Scan for the cell matching the given text and deliver its [x, y] coordinate at center. 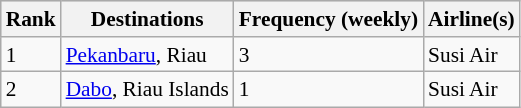
Pekanbaru, Riau [148, 55]
2 [31, 90]
Dabo, Riau Islands [148, 90]
3 [328, 55]
Rank [31, 19]
Frequency (weekly) [328, 19]
Airline(s) [472, 19]
Destinations [148, 19]
